Scan for the cell matching the given text and deliver its [X, Y] coordinate at center. 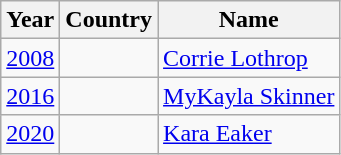
2008 [30, 58]
Kara Eaker [249, 134]
MyKayla Skinner [249, 96]
2020 [30, 134]
Year [30, 20]
Name [249, 20]
2016 [30, 96]
Corrie Lothrop [249, 58]
Country [109, 20]
